Capture the cell that displays the provided text and extract its (x, y) central coordinate. 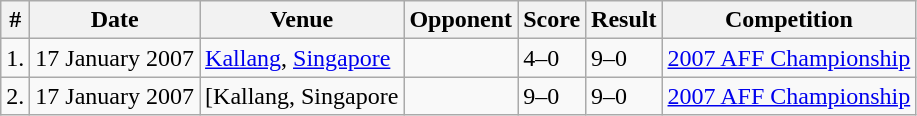
Kallang, Singapore (302, 58)
[Kallang, Singapore (302, 96)
Competition (789, 20)
# (16, 20)
4–0 (552, 58)
Result (624, 20)
Score (552, 20)
1. (16, 58)
2. (16, 96)
Venue (302, 20)
Opponent (461, 20)
Date (115, 20)
